Provide the (x, y) coordinate of the cell's center where the given text is located.  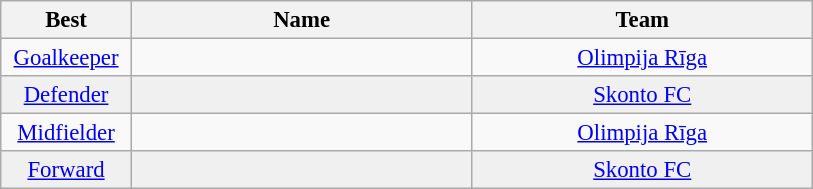
Team (642, 20)
Midfielder (66, 133)
Goalkeeper (66, 58)
Best (66, 20)
Defender (66, 95)
Name (302, 20)
Forward (66, 170)
